Determine the (x, y) coordinate at the center of the cell enclosing the given text.  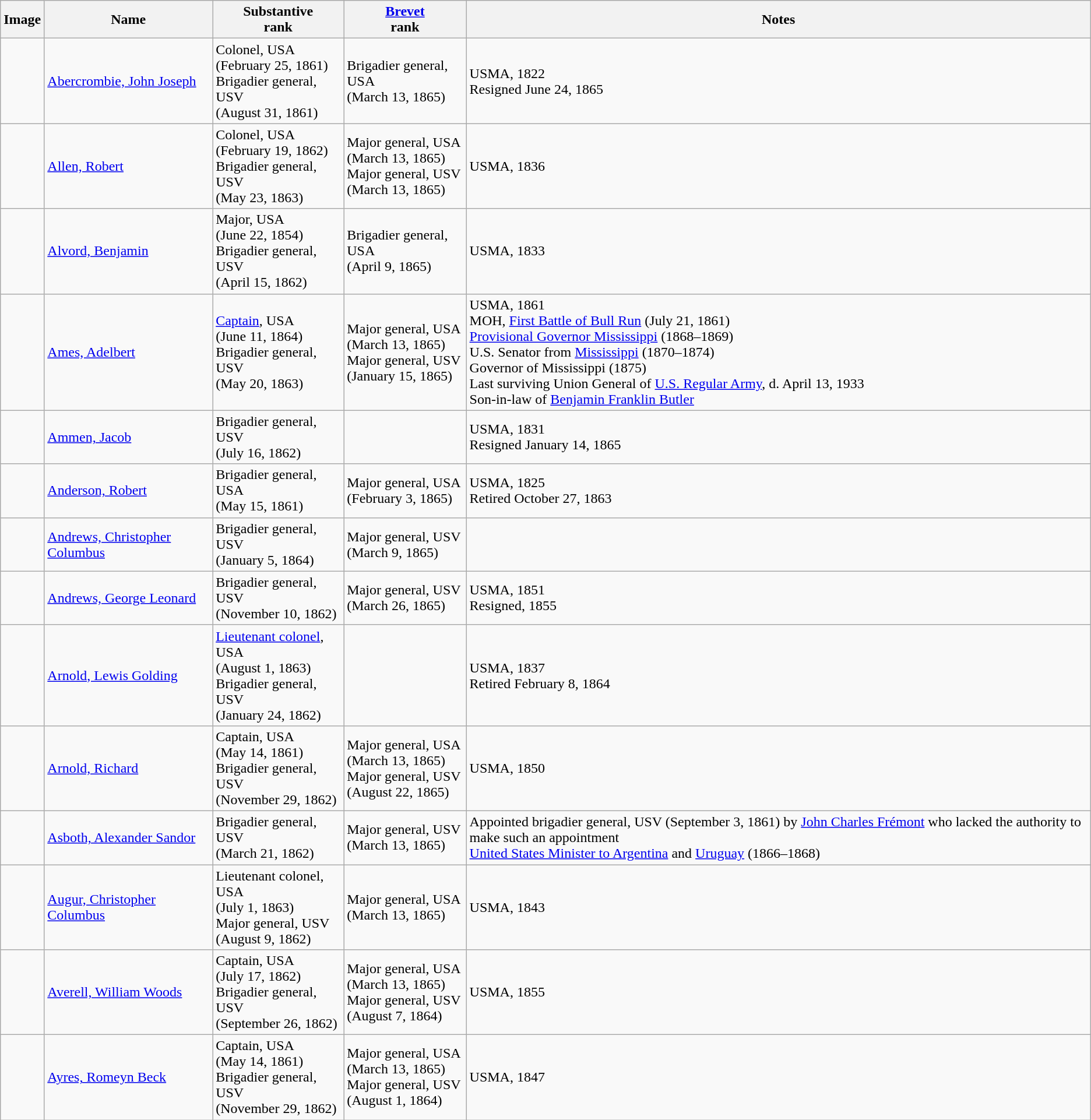
Brigadier general, USA(May 15, 1861) (279, 491)
Brevetrank (405, 20)
Ayres, Romeyn Beck (128, 1077)
Captain, USA(July 17, 1862)Brigadier general, USV(September 26, 1862) (279, 992)
Substantiverank (279, 20)
USMA, 1836 (779, 166)
Ammen, Jacob (128, 437)
USMA, 1825Retired October 27, 1863 (779, 491)
Major, USA(June 22, 1854)Brigadier general, USV(April 15, 1862) (279, 251)
Major general, USV(March 9, 1865) (405, 544)
Colonel, USA(February 25, 1861)Brigadier general, USV(August 31, 1861) (279, 81)
USMA, 1831Resigned January 14, 1865 (779, 437)
Major general, USA(March 13, 1865)Major general, USV(August 22, 1865) (405, 768)
USMA, 1851Resigned, 1855 (779, 598)
Lieutenant colonel, USA(August 1, 1863)Brigadier general, USV(January 24, 1862) (279, 675)
USMA, 1833 (779, 251)
USMA, 1822Resigned June 24, 1865 (779, 81)
Augur, Christopher Columbus (128, 907)
Major general, USA(March 13, 1865)Major general, USV(March 13, 1865) (405, 166)
USMA, 1855 (779, 992)
Major general, USV(March 26, 1865) (405, 598)
Allen, Robert (128, 166)
Colonel, USA(February 19, 1862)Brigadier general, USV(May 23, 1863) (279, 166)
Asboth, Alexander Sandor (128, 837)
Brigadier general, USV(March 21, 1862) (279, 837)
USMA, 1843 (779, 907)
Alvord, Benjamin (128, 251)
USMA, 1847 (779, 1077)
Major general, USA(February 3, 1865) (405, 491)
USMA, 1850 (779, 768)
Anderson, Robert (128, 491)
USMA, 1837Retired February 8, 1864 (779, 675)
Andrews, George Leonard (128, 598)
Ames, Adelbert (128, 352)
Brigadier general, USA(March 13, 1865) (405, 81)
Major general, USA(March 13, 1865)Major general, USV(January 15, 1865) (405, 352)
Major general, USA(March 13, 1865)Major general, USV(August 7, 1864) (405, 992)
Brigadier general, USV(November 10, 1862) (279, 598)
Brigadier general, USV(July 16, 1862) (279, 437)
Lieutenant colonel, USA(July 1, 1863)Major general, USV(August 9, 1862) (279, 907)
Brigadier general, USV(January 5, 1864) (279, 544)
Notes (779, 20)
Averell, William Woods (128, 992)
Arnold, Richard (128, 768)
Major general, USA(March 13, 1865)Major general, USV(August 1, 1864) (405, 1077)
Arnold, Lewis Golding (128, 675)
Abercrombie, John Joseph (128, 81)
Image (22, 20)
Brigadier general, USA(April 9, 1865) (405, 251)
Major general, USA(March 13, 1865) (405, 907)
Captain, USA(June 11, 1864)Brigadier general, USV(May 20, 1863) (279, 352)
Andrews, Christopher Columbus (128, 544)
Name (128, 20)
Major general, USV(March 13, 1865) (405, 837)
